Locate the cell with the specified text and output its [x, y] center coordinate. 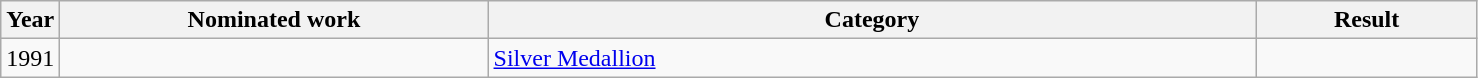
Result [1366, 20]
Year [30, 20]
1991 [30, 58]
Silver Medallion [872, 58]
Nominated work [274, 20]
Category [872, 20]
